From the cell containing the given text, extract its center point as (x, y) coordinate. 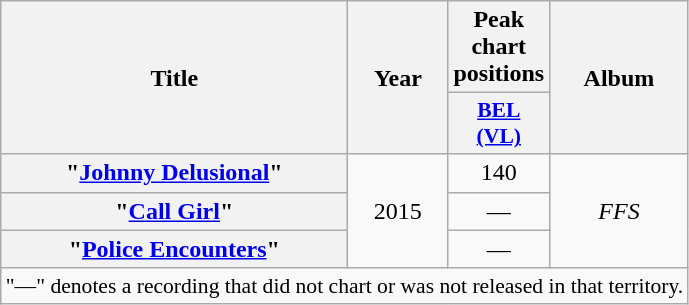
Year (398, 78)
BEL(VL) (499, 124)
"Call Girl" (174, 211)
Peak chart positions (499, 47)
"—" denotes a recording that did not chart or was not released in that territory. (345, 286)
FFS (620, 211)
140 (499, 173)
Title (174, 78)
"Police Encounters" (174, 249)
Album (620, 78)
2015 (398, 211)
"Johnny Delusional" (174, 173)
